Locate the cell with the specified text and output its [x, y] center coordinate. 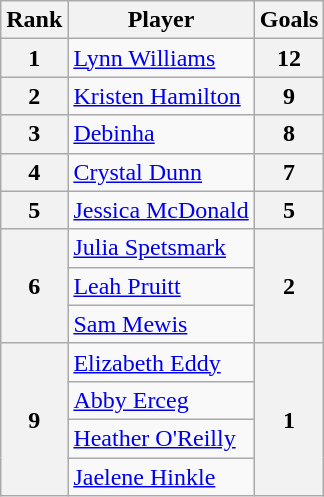
Jessica McDonald [161, 210]
8 [289, 134]
Jaelene Hinkle [161, 477]
Elizabeth Eddy [161, 362]
Heather O'Reilly [161, 438]
Julia Spetsmark [161, 248]
Lynn Williams [161, 58]
3 [34, 134]
Debinha [161, 134]
Abby Erceg [161, 400]
Leah Pruitt [161, 286]
Crystal Dunn [161, 172]
Kristen Hamilton [161, 96]
6 [34, 286]
Player [161, 20]
Rank [34, 20]
12 [289, 58]
7 [289, 172]
Sam Mewis [161, 324]
4 [34, 172]
Goals [289, 20]
